Return the (X, Y) coordinate for the center point of the cell that contains the specified text.  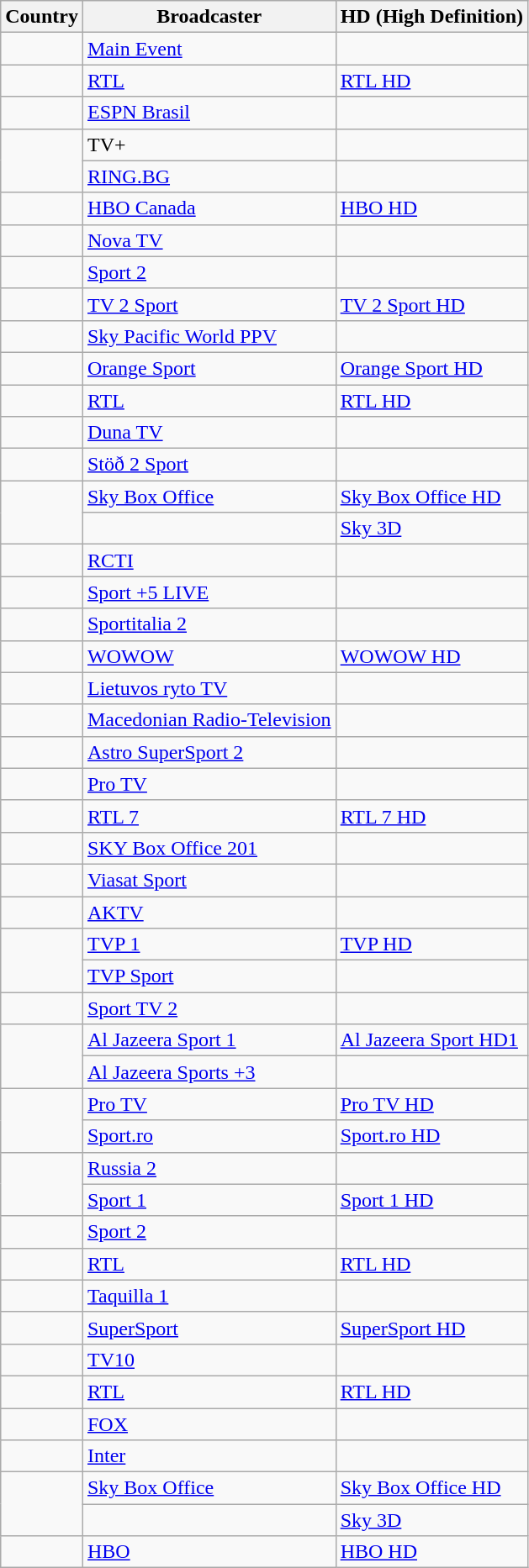
Sport 1 HD (431, 1200)
Country (42, 17)
Main Event (209, 49)
TVP HD (431, 944)
TV 2 Sport HD (431, 304)
Sport +5 LIVE (209, 592)
SuperSport (209, 1328)
Broadcaster (209, 17)
Sport 1 (209, 1200)
Russia 2 (209, 1168)
TV10 (209, 1360)
TVP 1 (209, 944)
RTL 7 HD (431, 816)
SuperSport HD (431, 1328)
RCTI (209, 560)
Inter (209, 1456)
SKY Box Office 201 (209, 848)
Al Jazeera Sports +3 (209, 1072)
Al Jazeera Sport HD1 (431, 1040)
TVP Sport (209, 976)
Sport TV 2 (209, 1008)
RING.BG (209, 176)
Taquilla 1 (209, 1296)
WOWOW (209, 656)
Pro TV HD (431, 1104)
WOWOW HD (431, 656)
Lietuvos ryto TV (209, 688)
Nova TV (209, 240)
Orange Sport (209, 368)
Stöð 2 Sport (209, 465)
Sport.ro HD (431, 1136)
Sportitalia 2 (209, 624)
FOX (209, 1424)
TV+ (209, 145)
Sport.ro (209, 1136)
Al Jazeera Sport 1 (209, 1040)
HBO (209, 1552)
Duna TV (209, 433)
Sky Pacific World PPV (209, 336)
Astro SuperSport 2 (209, 752)
Macedonian Radio-Television (209, 720)
Viasat Sport (209, 880)
HBO Canada (209, 208)
HD (High Definition) (431, 17)
Orange Sport HD (431, 368)
RTL 7 (209, 816)
TV 2 Sport (209, 304)
ESPN Brasil (209, 113)
AKTV (209, 912)
